Output the [X, Y] coordinate of the center of the cell containing the given text.  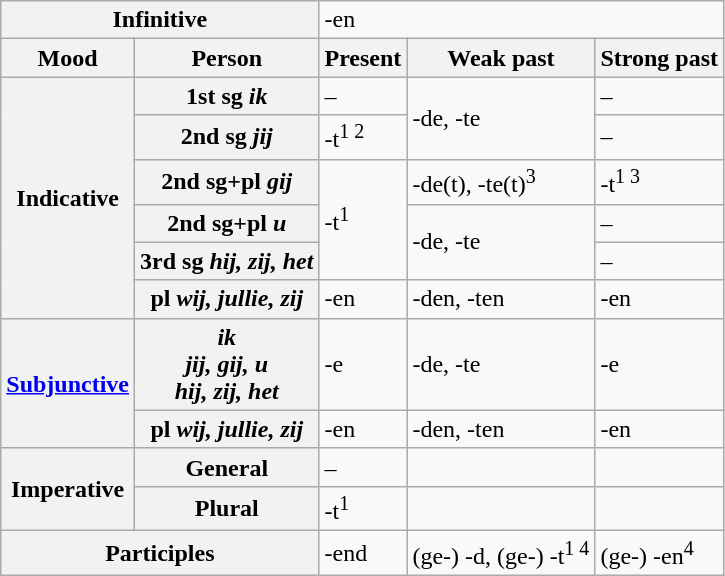
1st sg ik [227, 96]
Imperative [68, 490]
Strong past [660, 58]
(ge-) -en4 [660, 554]
-t1 2 [363, 138]
2nd sg jij [227, 138]
-end [363, 554]
Person [227, 58]
Indicative [68, 198]
Weak past [501, 58]
Present [363, 58]
Participles [160, 554]
-de(t), -te(t)3 [501, 182]
Mood [68, 58]
Plural [227, 508]
-t1 3 [660, 182]
2nd sg+pl u [227, 223]
(ge-) -d, (ge-) -t1 4 [501, 554]
Infinitive [160, 20]
ikjij, gij, uhij, zij, het [227, 364]
General [227, 467]
2nd sg+pl gij [227, 182]
3rd sg hij, zij, het [227, 261]
Subjunctive [68, 383]
